From the cell containing the given text, extract its center point as [x, y] coordinate. 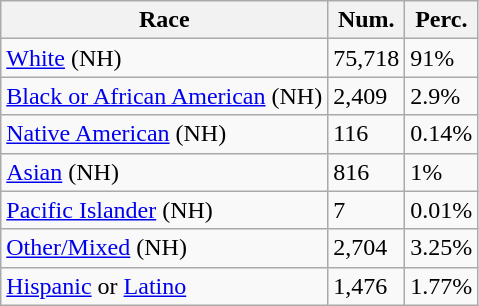
White (NH) [164, 58]
7 [366, 210]
3.25% [442, 248]
0.14% [442, 134]
Other/Mixed (NH) [164, 248]
0.01% [442, 210]
75,718 [366, 58]
1,476 [366, 286]
Perc. [442, 20]
Num. [366, 20]
1% [442, 172]
Asian (NH) [164, 172]
116 [366, 134]
1.77% [442, 286]
2.9% [442, 96]
2,704 [366, 248]
Pacific Islander (NH) [164, 210]
2,409 [366, 96]
Race [164, 20]
Native American (NH) [164, 134]
Black or African American (NH) [164, 96]
91% [442, 58]
816 [366, 172]
Hispanic or Latino [164, 286]
